Pinpoint the cell where the given text exists, returning its [x, y] midpoint coordinate. 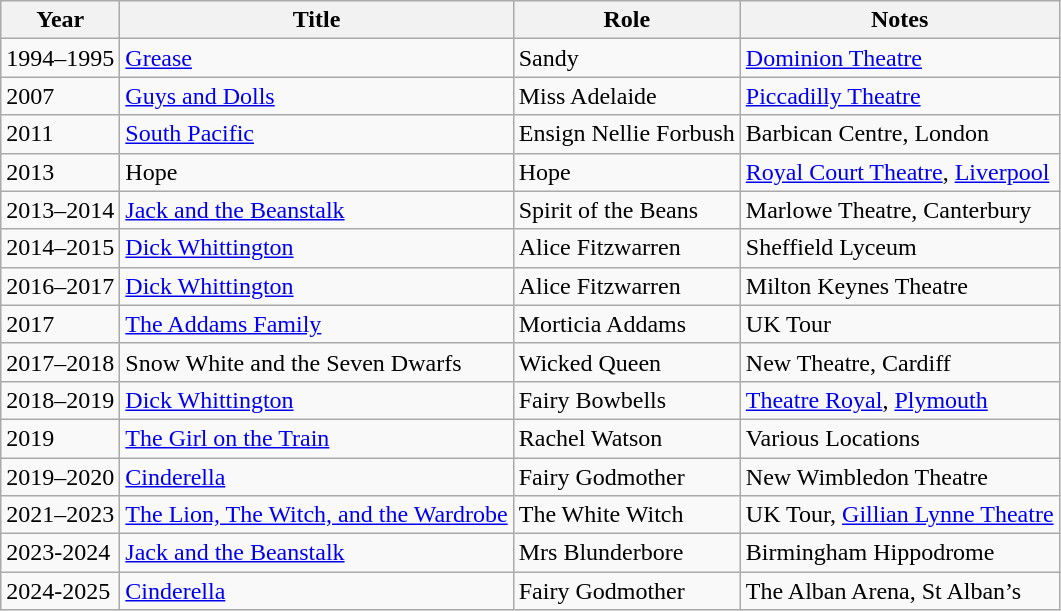
UK Tour [900, 324]
UK Tour, Gillian Lynne Theatre [900, 515]
Dominion Theatre [900, 58]
Mrs Blunderbore [626, 553]
The Alban Arena, St Alban’s [900, 591]
Barbican Centre, London [900, 134]
Year [60, 20]
Title [316, 20]
2014–2015 [60, 248]
1994–1995 [60, 58]
Miss Adelaide [626, 96]
2011 [60, 134]
Grease [316, 58]
The White Witch [626, 515]
The Girl on the Train [316, 438]
New Theatre, Cardiff [900, 362]
2019–2020 [60, 477]
Piccadilly Theatre [900, 96]
Marlowe Theatre, Canterbury [900, 210]
2023-2024 [60, 553]
Morticia Addams [626, 324]
Royal Court Theatre, Liverpool [900, 172]
Various Locations [900, 438]
Birmingham Hippodrome [900, 553]
Rachel Watson [626, 438]
Sheffield Lyceum [900, 248]
Snow White and the Seven Dwarfs [316, 362]
2013 [60, 172]
2018–2019 [60, 400]
Sandy [626, 58]
South Pacific [316, 134]
2021–2023 [60, 515]
Milton Keynes Theatre [900, 286]
2019 [60, 438]
Fairy Bowbells [626, 400]
Guys and Dolls [316, 96]
The Lion, The Witch, and the Wardrobe [316, 515]
Wicked Queen [626, 362]
Notes [900, 20]
2017 [60, 324]
Role [626, 20]
2016–2017 [60, 286]
2013–2014 [60, 210]
Theatre Royal, Plymouth [900, 400]
Ensign Nellie Forbush [626, 134]
New Wimbledon Theatre [900, 477]
2017–2018 [60, 362]
The Addams Family [316, 324]
2007 [60, 96]
2024-2025 [60, 591]
Spirit of the Beans [626, 210]
